Search for the cell housing the specified text and yield its (X, Y) center coordinate. 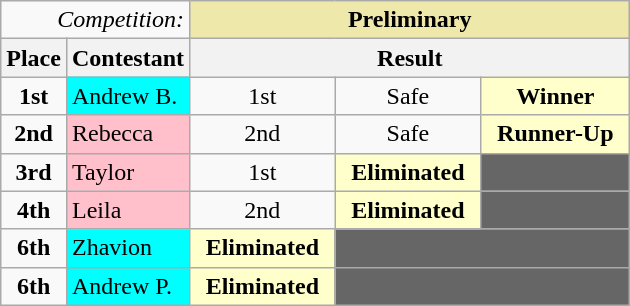
Contestant (128, 58)
Preliminary (410, 20)
4th (34, 210)
3rd (34, 172)
Result (410, 58)
Andrew B. (128, 96)
Taylor (128, 172)
Leila (128, 210)
Winner (556, 96)
Place (34, 58)
Rebecca (128, 134)
Competition: (96, 20)
Andrew P. (128, 286)
Zhavion (128, 248)
Runner-Up (556, 134)
